Determine the (x, y) coordinate at the center of the cell enclosing the given text.  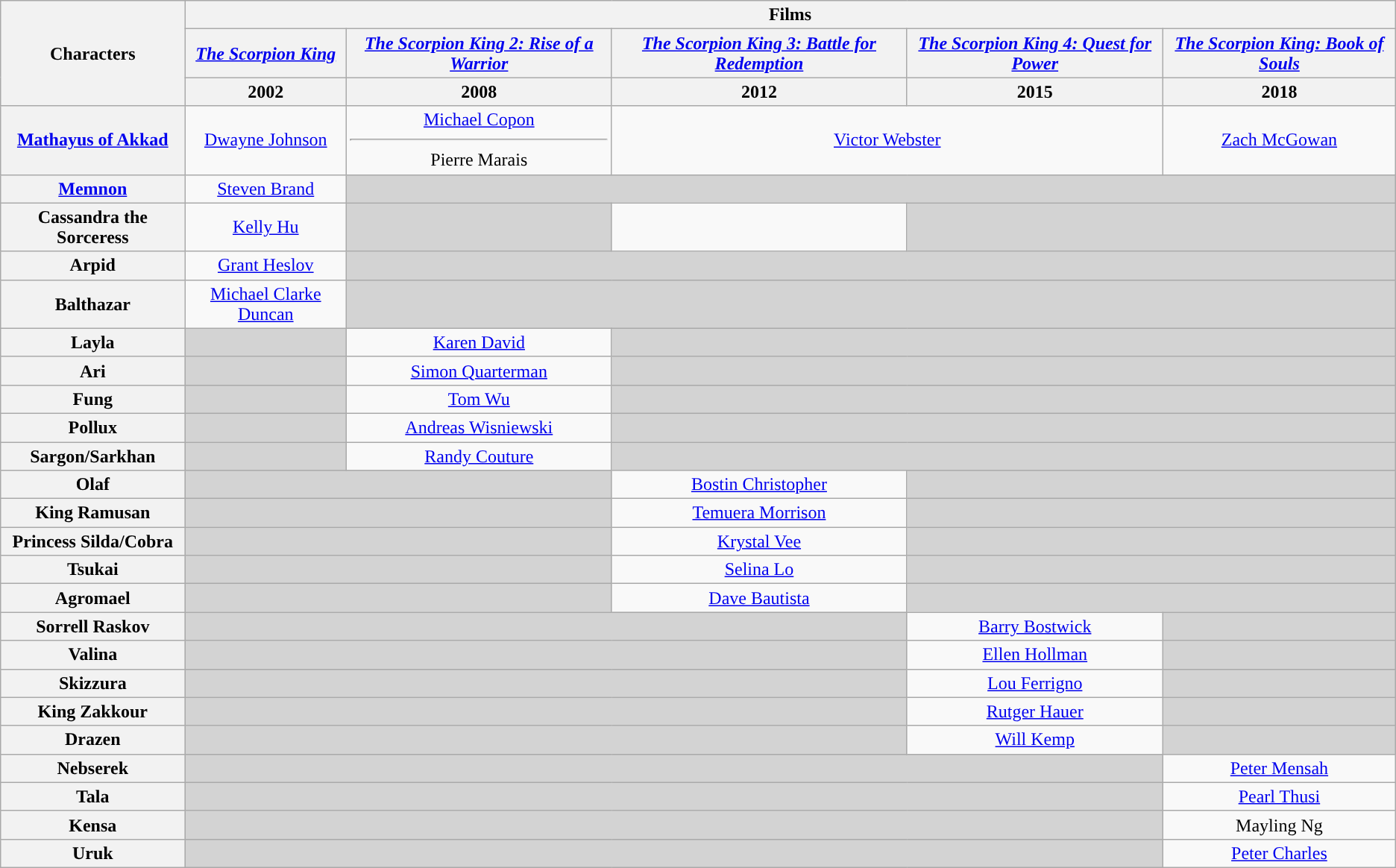
Lou Ferrigno (1035, 683)
Zach McGowan (1280, 140)
Ari (92, 371)
Agromael (92, 598)
King Zakkour (92, 711)
Uruk (92, 853)
Steven Brand (265, 189)
Tala (92, 796)
Selina Lo (759, 570)
Tom Wu (479, 399)
2002 (265, 92)
Michael CoponPierre Marais (479, 140)
Simon Quarterman (479, 371)
Ellen Hollman (1035, 655)
Bostin Christopher (759, 485)
King Ramusan (92, 513)
Sargon/Sarkhan (92, 456)
Pollux (92, 427)
The Scorpion King: Book of Souls (1280, 54)
Kelly Hu (265, 227)
Barry Bostwick (1035, 626)
The Scorpion King 2: Rise of a Warrior (479, 54)
The Scorpion King 3: Battle for Redemption (759, 54)
Krystal Vee (759, 541)
Cassandra the Sorceress (92, 227)
Balthazar (92, 304)
Karen David (479, 342)
Mayling Ng (1280, 825)
Mathayus of Akkad (92, 140)
Kensa (92, 825)
Sorrell Raskov (92, 626)
2015 (1035, 92)
Arpid (92, 265)
Tsukai (92, 570)
Peter Mensah (1280, 768)
Andreas Wisniewski (479, 427)
Valina (92, 655)
Princess Silda/Cobra (92, 541)
Layla (92, 342)
Olaf (92, 485)
Pearl Thusi (1280, 796)
Rutger Hauer (1035, 711)
Will Kemp (1035, 740)
Peter Charles (1280, 853)
Randy Couture (479, 456)
2018 (1280, 92)
Dave Bautista (759, 598)
Victor Webster (887, 140)
Skizzura (92, 683)
2008 (479, 92)
Memnon (92, 189)
The Scorpion King (265, 54)
Nebserek (92, 768)
Fung (92, 399)
Temuera Morrison (759, 513)
The Scorpion King 4: Quest for Power (1035, 54)
Grant Heslov (265, 265)
Characters (92, 54)
2012 (759, 92)
Michael Clarke Duncan (265, 304)
Films (790, 15)
Drazen (92, 740)
Dwayne Johnson (265, 140)
